Return [X, Y] of the center of cell containing provided text 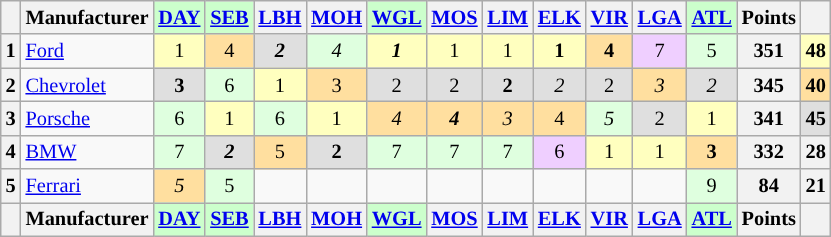
341 [769, 118]
Porsche [88, 118]
21 [816, 186]
45 [816, 118]
84 [769, 186]
Ford [88, 51]
345 [769, 85]
48 [816, 51]
BMW [88, 152]
28 [816, 152]
351 [769, 51]
Chevrolet [88, 85]
Ferrari [88, 186]
40 [816, 85]
332 [769, 152]
9 [712, 186]
